From the cell containing the given text, extract its center point as (X, Y) coordinate. 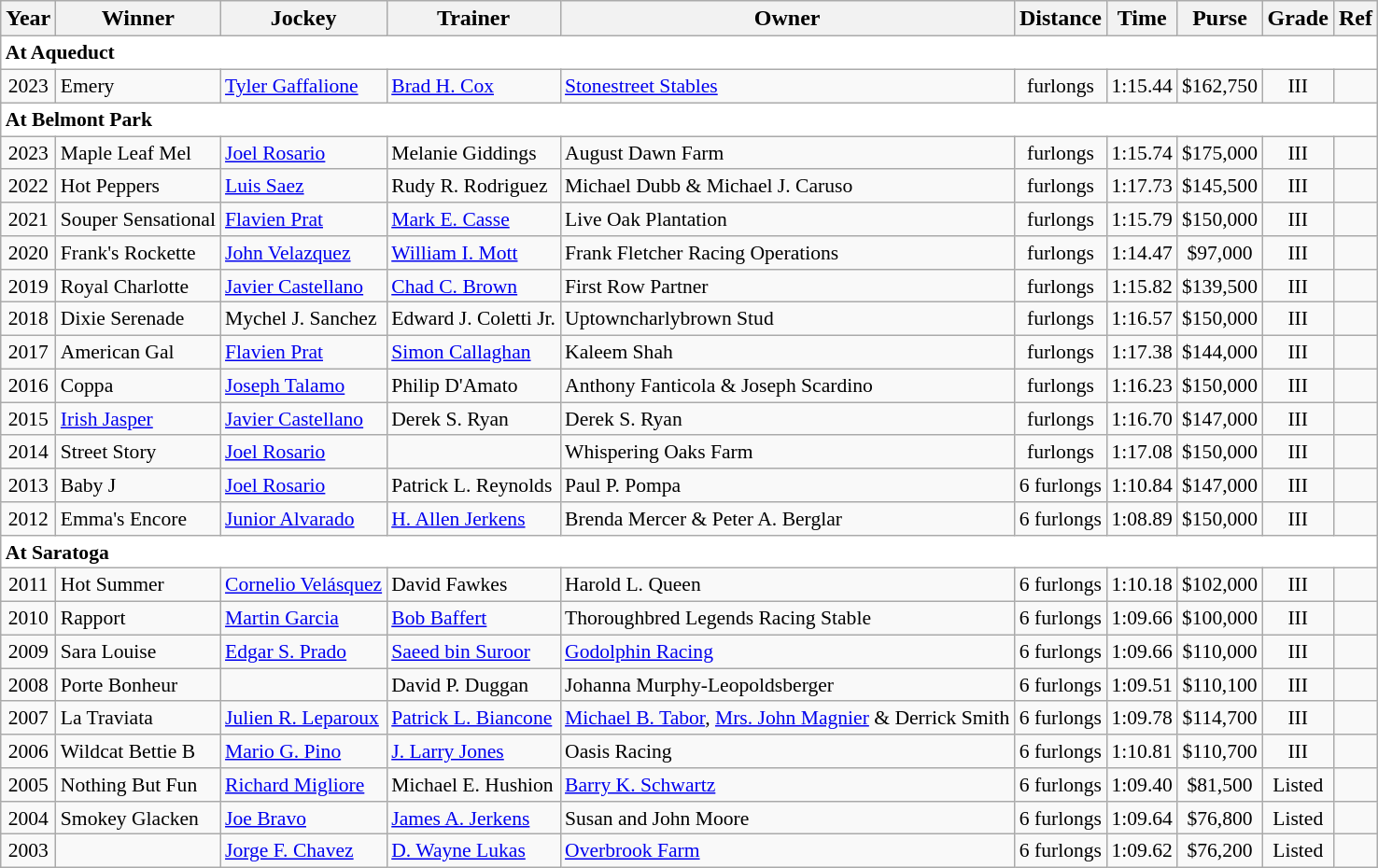
Mychel J. Sanchez (303, 319)
Michael Dubb & Michael J. Caruso (787, 186)
Uptowncharlybrown Stud (787, 319)
Souper Sensational (138, 219)
Paul P. Pompa (787, 485)
2009 (28, 651)
William I. Mott (473, 253)
Julien R. Leparoux (303, 718)
1:16.57 (1141, 319)
Joseph Talamo (303, 385)
Ref (1356, 19)
$110,100 (1219, 685)
1:09.40 (1141, 785)
Brenda Mercer & Peter A. Berglar (787, 519)
Wildcat Bettie B (138, 751)
$162,750 (1219, 86)
$81,500 (1219, 785)
Mark E. Casse (473, 219)
Royal Charlotte (138, 286)
Harold L. Queen (787, 585)
Dixie Serenade (138, 319)
Emery (138, 86)
Barry K. Schwartz (787, 785)
Emma's Encore (138, 519)
Irish Jasper (138, 419)
Street Story (138, 452)
At Belmont Park (689, 119)
$175,000 (1219, 153)
Grade (1298, 19)
1:09.78 (1141, 718)
At Saratoga (689, 552)
Kaleem Shah (787, 352)
$144,000 (1219, 352)
Philip D'Amato (473, 385)
D. Wayne Lukas (473, 851)
2015 (28, 419)
Susan and John Moore (787, 818)
Nothing But Fun (138, 785)
Whispering Oaks Farm (787, 452)
Trainer (473, 19)
Anthony Fanticola & Joseph Scardino (787, 385)
$102,000 (1219, 585)
Michael B. Tabor, Mrs. John Magnier & Derrick Smith (787, 718)
Thoroughbred Legends Racing Stable (787, 618)
Rapport (138, 618)
David P. Duggan (473, 685)
Overbrook Farm (787, 851)
2012 (28, 519)
Martin Garcia (303, 618)
$110,000 (1219, 651)
1:10.81 (1141, 751)
Mario G. Pino (303, 751)
Simon Callaghan (473, 352)
2006 (28, 751)
$97,000 (1219, 253)
1:16.23 (1141, 385)
Edgar S. Prado (303, 651)
2021 (28, 219)
Year (28, 19)
Luis Saez (303, 186)
Owner (787, 19)
Time (1141, 19)
Hot Peppers (138, 186)
Melanie Giddings (473, 153)
Frank's Rockette (138, 253)
Coppa (138, 385)
2018 (28, 319)
1:10.84 (1141, 485)
Baby J (138, 485)
Winner (138, 19)
Rudy R. Rodriguez (473, 186)
2011 (28, 585)
1:10.18 (1141, 585)
2013 (28, 485)
1:08.89 (1141, 519)
H. Allen Jerkens (473, 519)
Purse (1219, 19)
1:17.73 (1141, 186)
1:15.82 (1141, 286)
1:09.62 (1141, 851)
2014 (28, 452)
$114,700 (1219, 718)
1:17.08 (1141, 452)
$76,800 (1219, 818)
Edward J. Coletti Jr. (473, 319)
Godolphin Racing (787, 651)
Joe Bravo (303, 818)
Chad C. Brown (473, 286)
Patrick L. Biancone (473, 718)
2017 (28, 352)
J. Larry Jones (473, 751)
Oasis Racing (787, 751)
1:15.79 (1141, 219)
$100,000 (1219, 618)
Distance (1061, 19)
1:14.47 (1141, 253)
2022 (28, 186)
Saeed bin Suroor (473, 651)
Junior Alvarado (303, 519)
Tyler Gaffalione (303, 86)
$76,200 (1219, 851)
First Row Partner (787, 286)
2004 (28, 818)
1:17.38 (1141, 352)
Patrick L. Reynolds (473, 485)
$139,500 (1219, 286)
Jockey (303, 19)
$145,500 (1219, 186)
Maple Leaf Mel (138, 153)
Jorge F. Chavez (303, 851)
1:16.70 (1141, 419)
James A. Jerkens (473, 818)
Sara Louise (138, 651)
Frank Fletcher Racing Operations (787, 253)
Johanna Murphy-Leopoldsberger (787, 685)
2020 (28, 253)
1:15.44 (1141, 86)
Brad H. Cox (473, 86)
$110,700 (1219, 751)
August Dawn Farm (787, 153)
2016 (28, 385)
2007 (28, 718)
John Velazquez (303, 253)
American Gal (138, 352)
Michael E. Hushion (473, 785)
2010 (28, 618)
David Fawkes (473, 585)
2019 (28, 286)
Bob Baffert (473, 618)
Live Oak Plantation (787, 219)
Stonestreet Stables (787, 86)
2008 (28, 685)
2005 (28, 785)
1:15.74 (1141, 153)
Cornelio Velásquez (303, 585)
1:09.64 (1141, 818)
Smokey Glacken (138, 818)
Richard Migliore (303, 785)
Hot Summer (138, 585)
2003 (28, 851)
Porte Bonheur (138, 685)
La Traviata (138, 718)
1:09.51 (1141, 685)
At Aqueduct (689, 53)
